Return (X, Y) of the center of cell containing provided text 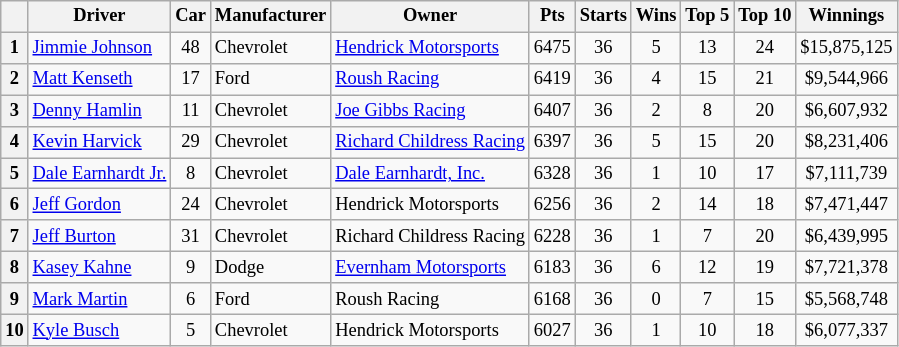
21 (765, 80)
6027 (552, 330)
6328 (552, 174)
Kevin Harvick (100, 142)
Mark Martin (100, 298)
6475 (552, 48)
19 (765, 268)
$7,471,447 (846, 204)
Dale Earnhardt, Inc. (430, 174)
Denny Hamlin (100, 110)
$9,544,966 (846, 80)
6168 (552, 298)
12 (708, 268)
11 (191, 110)
Dale Earnhardt Jr. (100, 174)
48 (191, 48)
Wins (656, 16)
Joe Gibbs Racing (430, 110)
Driver (100, 16)
Jimmie Johnson (100, 48)
Car (191, 16)
Matt Kenseth (100, 80)
Evernham Motorsports (430, 268)
$6,077,337 (846, 330)
6256 (552, 204)
Kasey Kahne (100, 268)
Top 5 (708, 16)
0 (656, 298)
Starts (603, 16)
14 (708, 204)
$7,721,378 (846, 268)
6397 (552, 142)
$8,231,406 (846, 142)
29 (191, 142)
Winnings (846, 16)
Kyle Busch (100, 330)
6183 (552, 268)
Top 10 (765, 16)
31 (191, 236)
$6,439,995 (846, 236)
$15,875,125 (846, 48)
6419 (552, 80)
Dodge (270, 268)
6228 (552, 236)
3 (14, 110)
Jeff Burton (100, 236)
Owner (430, 16)
$6,607,932 (846, 110)
$5,568,748 (846, 298)
Jeff Gordon (100, 204)
$7,111,739 (846, 174)
Pts (552, 16)
6407 (552, 110)
13 (708, 48)
Manufacturer (270, 16)
